Find where the given text appears and provide that cell's center as (X, Y) coordinate. 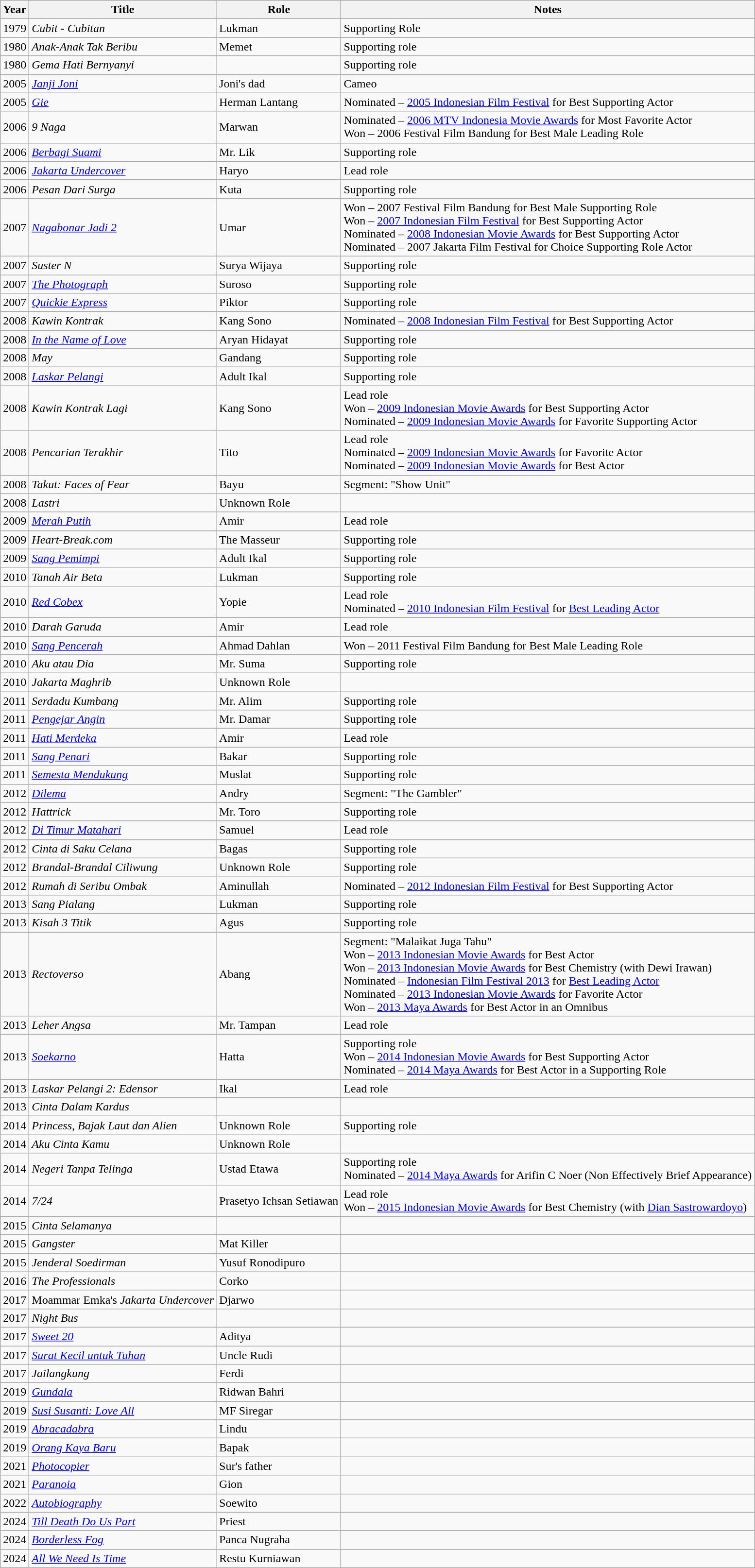
Photocopier (123, 1466)
Kawin Kontrak (123, 321)
Bayu (279, 484)
Darah Garuda (123, 627)
All We Need Is Time (123, 1558)
Night Bus (123, 1318)
Nominated – 2012 Indonesian Film Festival for Best Supporting Actor (548, 886)
Segment: "Show Unit" (548, 484)
Aku Cinta Kamu (123, 1144)
Gandang (279, 358)
Bagas (279, 849)
Laskar Pelangi (123, 376)
Dilema (123, 793)
Supporting roleWon – 2014 Indonesian Movie Awards for Best Supporting ActorNominated – 2014 Maya Awards for Best Actor in a Supporting Role (548, 1057)
Heart-Break.com (123, 540)
Brandal-Brandal Ciliwung (123, 867)
Lindu (279, 1429)
Suster N (123, 265)
Laskar Pelangi 2: Edensor (123, 1089)
1979 (15, 28)
Gundala (123, 1392)
Merah Putih (123, 521)
Restu Kurniawan (279, 1558)
Ikal (279, 1089)
Moammar Emka's Jakarta Undercover (123, 1299)
The Masseur (279, 540)
Title (123, 10)
Mr. Toro (279, 812)
Suroso (279, 284)
Lead roleWon – 2009 Indonesian Movie Awards for Best Supporting ActorNominated – 2009 Indonesian Movie Awards for Favorite Supporting Actor (548, 408)
Jenderal Soedirman (123, 1262)
Jakarta Undercover (123, 170)
Pesan Dari Surga (123, 189)
Gion (279, 1484)
Won – 2011 Festival Film Bandung for Best Male Leading Role (548, 646)
Ferdi (279, 1374)
Lead roleNominated – 2010 Indonesian Film Festival for Best Leading Actor (548, 601)
Nominated – 2008 Indonesian Film Festival for Best Supporting Actor (548, 321)
Lead roleNominated – 2009 Indonesian Movie Awards for Favorite ActorNominated – 2009 Indonesian Movie Awards for Best Actor (548, 453)
Sang Penari (123, 756)
Red Cobex (123, 601)
Abracadabra (123, 1429)
Anak-Anak Tak Beribu (123, 47)
In the Name of Love (123, 340)
9 Naga (123, 127)
Yopie (279, 601)
Cinta di Saku Celana (123, 849)
Janji Joni (123, 84)
Aku atau Dia (123, 664)
Cubit - Cubitan (123, 28)
Abang (279, 973)
Marwan (279, 127)
Jailangkung (123, 1374)
Hati Merdeka (123, 738)
Gangster (123, 1244)
Cameo (548, 84)
Supporting Role (548, 28)
Hatta (279, 1057)
Gie (123, 102)
Andry (279, 793)
Ustad Etawa (279, 1169)
Lead role Won – 2015 Indonesian Movie Awards for Best Chemistry (with Dian Sastrowardoyo) (548, 1201)
Uncle Rudi (279, 1355)
Tanah Air Beta (123, 577)
Djarwo (279, 1299)
Aditya (279, 1336)
Mr. Alim (279, 701)
Surya Wijaya (279, 265)
Haryo (279, 170)
Sang Pemimpi (123, 558)
Yusuf Ronodipuro (279, 1262)
Rectoverso (123, 973)
Kuta (279, 189)
Mat Killer (279, 1244)
Borderless Fog (123, 1540)
Mr. Tampan (279, 1025)
Paranoia (123, 1484)
Sang Pialang (123, 904)
Autobiography (123, 1503)
Samuel (279, 830)
Negeri Tanpa Telinga (123, 1169)
Mr. Lik (279, 152)
Panca Nugraha (279, 1540)
Di Timur Matahari (123, 830)
2022 (15, 1503)
Umar (279, 227)
Sweet 20 (123, 1336)
Semesta Mendukung (123, 775)
Mr. Suma (279, 664)
Aryan Hidayat (279, 340)
Nominated – 2006 MTV Indonesia Movie Awards for Most Favorite ActorWon – 2006 Festival Film Bandung for Best Male Leading Role (548, 127)
Cinta Dalam Kardus (123, 1107)
Segment: "The Gambler" (548, 793)
Nagabonar Jadi 2 (123, 227)
Year (15, 10)
Ridwan Bahri (279, 1392)
Soewito (279, 1503)
Agus (279, 922)
Muslat (279, 775)
Supporting roleNominated – 2014 Maya Awards for Arifin C Noer (Non Effectively Brief Appearance) (548, 1169)
Pengejar Angin (123, 719)
Ahmad Dahlan (279, 646)
Berbagi Suami (123, 152)
Mr. Damar (279, 719)
Notes (548, 10)
Tito (279, 453)
Memet (279, 47)
Hattrick (123, 812)
Sang Pencerah (123, 646)
Nominated – 2005 Indonesian Film Festival for Best Supporting Actor (548, 102)
May (123, 358)
Kisah 3 Titik (123, 922)
Jakarta Maghrib (123, 682)
Susi Susanti: Love All (123, 1411)
Leher Angsa (123, 1025)
Gema Hati Bernyanyi (123, 65)
Prasetyo Ichsan Setiawan (279, 1201)
Princess, Bajak Laut dan Alien (123, 1125)
Aminullah (279, 886)
Quickie Express (123, 303)
Bapak (279, 1448)
Pencarian Terakhir (123, 453)
Orang Kaya Baru (123, 1448)
Sur's father (279, 1466)
Lastri (123, 503)
Rumah di Seribu Ombak (123, 886)
7/24 (123, 1201)
Priest (279, 1521)
Soekarno (123, 1057)
Takut: Faces of Fear (123, 484)
Corko (279, 1281)
Herman Lantang (279, 102)
Surat Kecil untuk Tuhan (123, 1355)
Role (279, 10)
Piktor (279, 303)
2016 (15, 1281)
Cinta Selamanya (123, 1226)
The Photograph (123, 284)
The Professionals (123, 1281)
Bakar (279, 756)
Till Death Do Us Part (123, 1521)
Kawin Kontrak Lagi (123, 408)
Serdadu Kumbang (123, 701)
Joni's dad (279, 84)
MF Siregar (279, 1411)
